Find where the given text appears and provide that cell's center as (X, Y) coordinate. 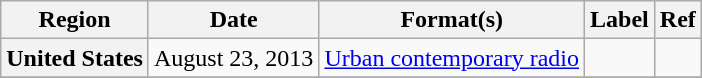
United States (75, 58)
Date (233, 20)
August 23, 2013 (233, 58)
Region (75, 20)
Urban contemporary radio (452, 58)
Label (620, 20)
Ref (678, 20)
Format(s) (452, 20)
